Output the (x, y) coordinate of the center of the cell containing the given text.  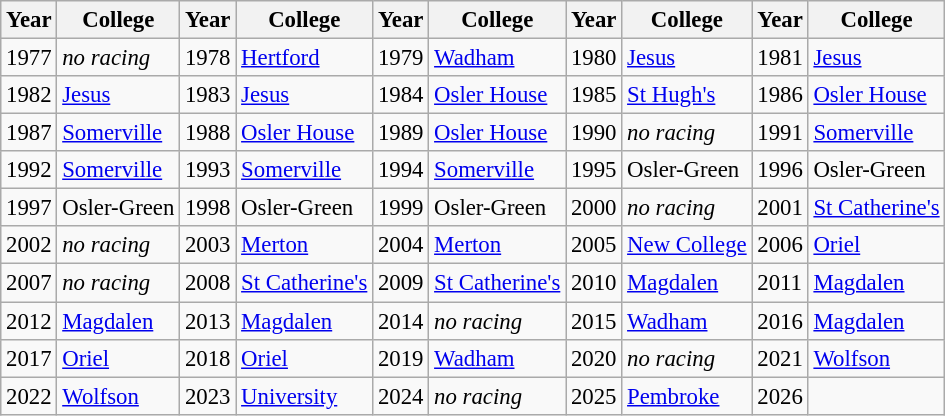
2016 (780, 321)
2026 (780, 396)
2015 (594, 321)
1977 (29, 58)
2005 (594, 245)
2001 (780, 208)
2022 (29, 396)
St Hugh's (687, 95)
1989 (401, 133)
2014 (401, 321)
2010 (594, 283)
1984 (401, 95)
2012 (29, 321)
2008 (208, 283)
1987 (29, 133)
Hertford (304, 58)
2024 (401, 396)
2000 (594, 208)
1998 (208, 208)
2019 (401, 358)
1992 (29, 170)
1999 (401, 208)
2004 (401, 245)
2007 (29, 283)
New College (687, 245)
1991 (780, 133)
1990 (594, 133)
Pembroke (687, 396)
1988 (208, 133)
1985 (594, 95)
2003 (208, 245)
1978 (208, 58)
1995 (594, 170)
1979 (401, 58)
2020 (594, 358)
2023 (208, 396)
2025 (594, 396)
1997 (29, 208)
1983 (208, 95)
1982 (29, 95)
2013 (208, 321)
1980 (594, 58)
2018 (208, 358)
2006 (780, 245)
2011 (780, 283)
1994 (401, 170)
2009 (401, 283)
1981 (780, 58)
1986 (780, 95)
2017 (29, 358)
2002 (29, 245)
1996 (780, 170)
University (304, 396)
2021 (780, 358)
1993 (208, 170)
